For the text-containing cell, return its midpoint in (X, Y) coordinate format. 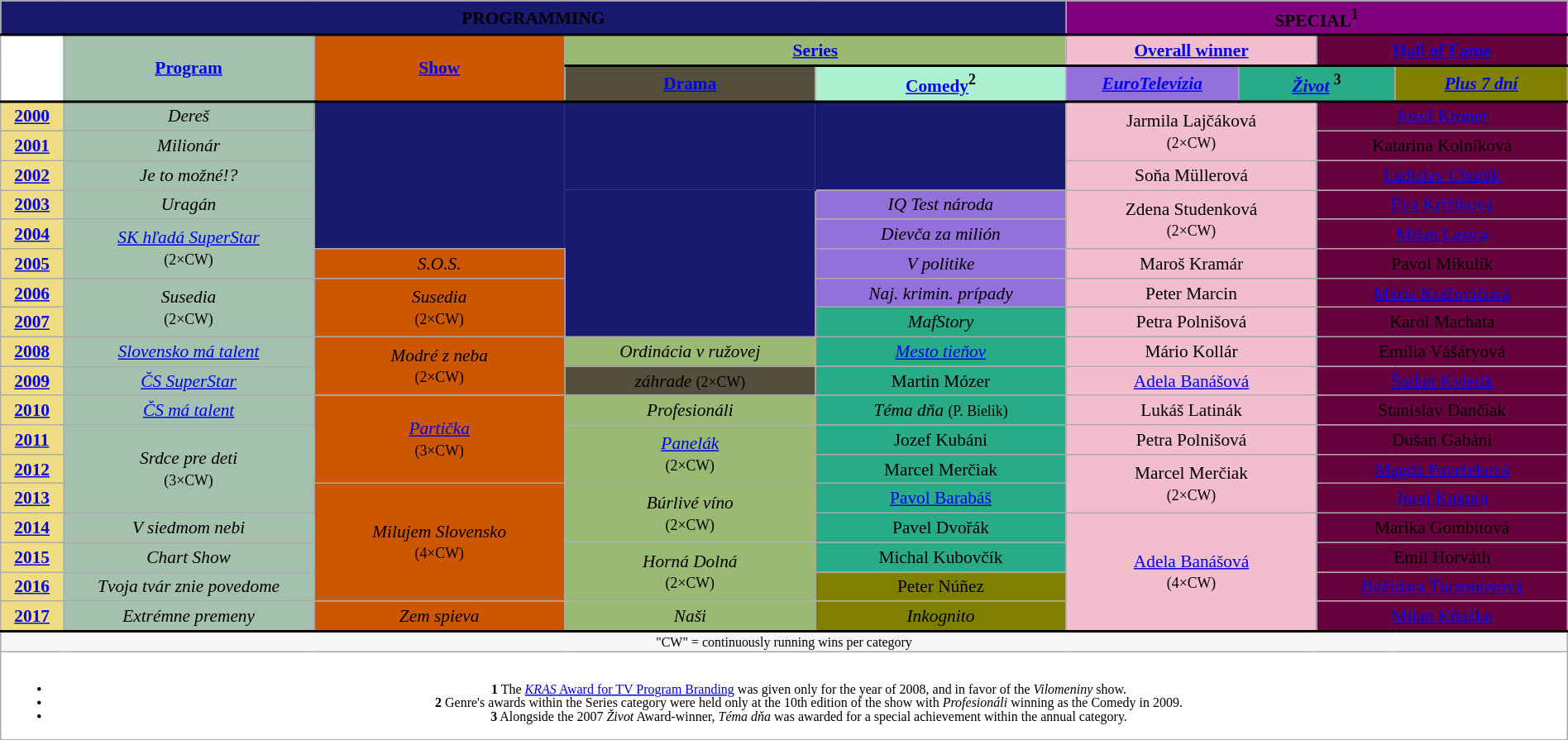
2000 (32, 117)
Je to možné!? (189, 175)
2014 (32, 528)
Partička (3×CW) (440, 440)
2002 (32, 175)
"CW" = continuously running wins per category (784, 642)
SPECIAL1 (1317, 18)
MafStory (941, 322)
Jozef Kroner (1442, 117)
Uragán (189, 205)
IQ Test národa (941, 205)
2008 (32, 352)
Soňa Müllerová (1191, 175)
2016 (32, 587)
2005 (32, 264)
Panelák (2×CW) (690, 455)
2017 (32, 616)
2015 (32, 557)
Milan Lasica (1442, 234)
Stanislav Dančiak (1442, 411)
Ladislav Chudík (1442, 175)
Pavol Barabáš (941, 499)
Jozef Kubáni (941, 440)
Profesionáli (690, 411)
2010 (32, 411)
Peter Núñez (941, 587)
2007 (32, 322)
Emil Horváth (1442, 557)
S.O.S. (440, 264)
Drama (690, 84)
Búrlivé víno (2×CW) (690, 513)
Michal Kubovčík (941, 557)
Dušan Gabáni (1442, 440)
PROGRAMMING (533, 18)
Tvoja tvár znie povedome (189, 587)
Milan Kňažko (1442, 616)
Srdce pre deti (3×CW) (189, 470)
Život 3 (1317, 84)
Mesto tieňov (941, 352)
2011 (32, 440)
Program (189, 69)
SK hľadá SuperStar (2×CW) (189, 248)
Peter Marcin (1191, 293)
EuroTelevízia (1152, 84)
Adela Banášová (1191, 381)
ČS SuperStar (189, 381)
Slovensko má talent (189, 352)
Mária Kráľovičová (1442, 293)
Štefan Kvietik (1442, 381)
Božidara Turzonovová (1442, 587)
V politike (941, 264)
Milujem Slovensko(4×CW) (440, 542)
Martin Mózer (941, 381)
Emília Vášáryová (1442, 352)
Maroš Kramár (1191, 264)
2001 (32, 146)
Marika Gombitová (1442, 528)
Horná Dolná (2×CW) (690, 572)
Chart Show (189, 557)
Plus 7 dní (1481, 84)
Overall winner (1191, 51)
Series (815, 51)
Naši (690, 616)
Hall of Fame (1442, 51)
Marcel Merčiak (941, 470)
Marcel Merčiak (2×CW) (1191, 485)
ČS má talent (189, 411)
Téma dňa (P. Bielik) (941, 411)
Karol Machata (1442, 322)
Pavel Dvořák (941, 528)
Extrémne premeny (189, 616)
Pavol Mikulík (1442, 264)
Ordinácia v ružovej (690, 352)
2012 (32, 470)
Milionár (189, 146)
Juraj Kukura (1442, 499)
Katarína Kolníková (1442, 146)
Zdena Studenková (2×CW) (1191, 220)
Adela Banášová (4×CW) (1191, 572)
2004 (32, 234)
2003 (32, 205)
Jarmila Lajčáková (2×CW) (1191, 131)
Comedy2 (941, 84)
Mário Kollár (1191, 352)
Modré z neba (2×CW) (440, 367)
Magda Paveleková (1442, 470)
Naj. krimin. prípady (941, 293)
2009 (32, 381)
Show (440, 69)
záhrade (2×CW) (690, 381)
Dievča za milión (941, 234)
2006 (32, 293)
V siedmom nebi (189, 528)
2013 (32, 499)
Zem spieva (440, 616)
Eva Krížiková (1442, 205)
Lukáš Latinák (1191, 411)
Dereš (189, 117)
Inkognito (941, 616)
